Return the (x, y) coordinate for the center point of the cell that contains the specified text.  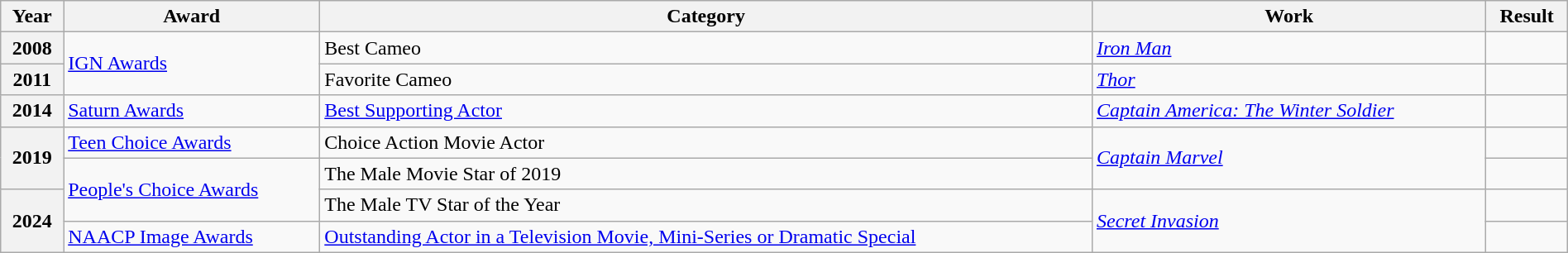
Category (706, 17)
Favorite Cameo (706, 79)
Secret Invasion (1288, 221)
Teen Choice Awards (192, 142)
2011 (32, 79)
2019 (32, 158)
NAACP Image Awards (192, 236)
Outstanding Actor in a Television Movie, Mini-Series or Dramatic Special (706, 236)
IGN Awards (192, 64)
Captain America: The Winter Soldier (1288, 111)
The Male TV Star of the Year (706, 205)
Best Supporting Actor (706, 111)
Thor (1288, 79)
Result (1527, 17)
Work (1288, 17)
Best Cameo (706, 48)
Iron Man (1288, 48)
Award (192, 17)
2024 (32, 221)
Choice Action Movie Actor (706, 142)
2014 (32, 111)
People's Choice Awards (192, 189)
The Male Movie Star of 2019 (706, 174)
Year (32, 17)
2008 (32, 48)
Saturn Awards (192, 111)
Captain Marvel (1288, 158)
